Extract the (x, y) coordinate from the center of the cell holding the provided text.  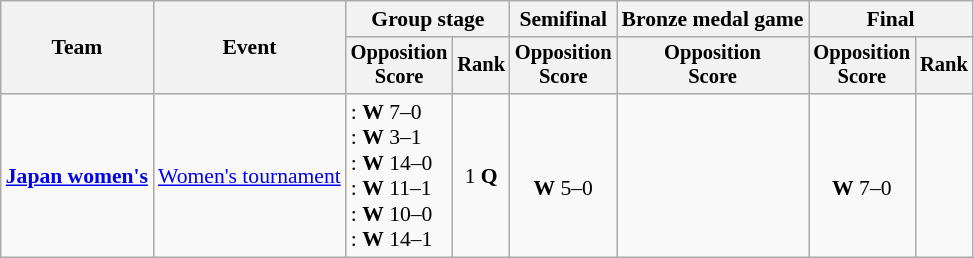
Women's tournament (250, 176)
W 7–0 (862, 176)
1 Q (481, 176)
: W 7–0: W 3–1: W 14–0: W 11–1: W 10–0: W 14–1 (400, 176)
Semifinal (564, 19)
Bronze medal game (713, 19)
Team (77, 48)
W 5–0 (564, 176)
Group stage (428, 19)
Japan women's (77, 176)
Final (890, 19)
Event (250, 48)
